Return the (X, Y) coordinate for the center point of the cell that contains the specified text.  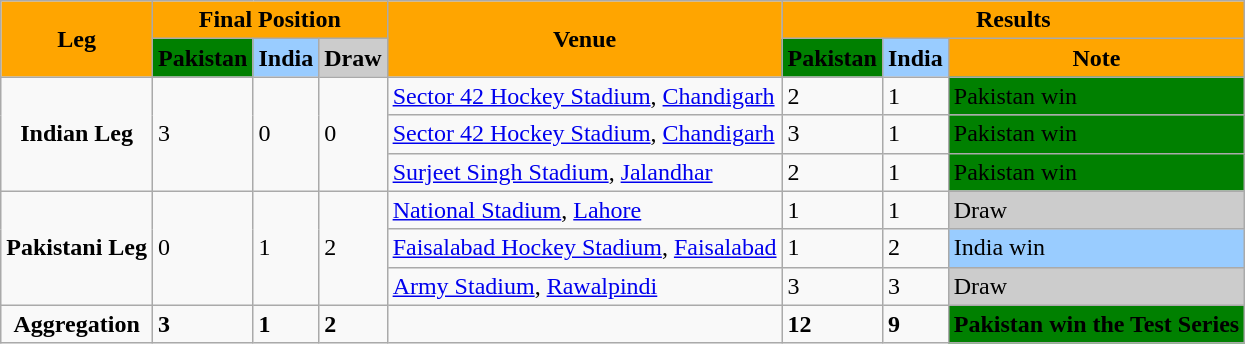
9 (915, 324)
Final Position (270, 20)
Army Stadium, Rawalpindi (584, 286)
Faisalabad Hockey Stadium, Faisalabad (584, 248)
Indian Leg (77, 134)
Results (1014, 20)
Pakistan win the Test Series (1096, 324)
Aggregation (77, 324)
Venue (584, 39)
Leg (77, 39)
12 (832, 324)
India win (1096, 248)
Surjeet Singh Stadium, Jalandhar (584, 172)
Note (1096, 58)
Pakistani Leg (77, 248)
National Stadium, Lahore (584, 210)
